Detect which cell encompasses the target text, then output its (X, Y) center coordinate. 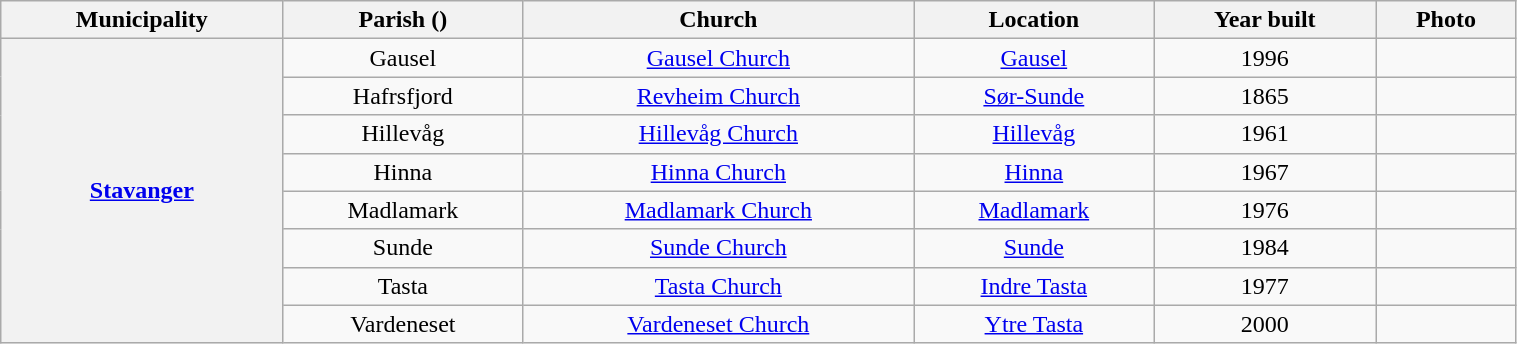
1967 (1265, 172)
Indre Tasta (1034, 286)
Sør-Sunde (1034, 96)
Gausel Church (718, 58)
1961 (1265, 134)
Stavanger (142, 191)
Ytre Tasta (1034, 324)
Hafrsfjord (403, 96)
1976 (1265, 210)
Tasta Church (718, 286)
Revheim Church (718, 96)
Sunde Church (718, 248)
Photo (1446, 20)
Year built (1265, 20)
Municipality (142, 20)
Parish () (403, 20)
1996 (1265, 58)
Church (718, 20)
Location (1034, 20)
Vardeneset Church (718, 324)
Hinna Church (718, 172)
1977 (1265, 286)
Tasta (403, 286)
Hillevåg Church (718, 134)
1984 (1265, 248)
Madlamark Church (718, 210)
Vardeneset (403, 324)
1865 (1265, 96)
2000 (1265, 324)
